Identify which cell holds the provided text, then report its [X, Y] central coordinate. 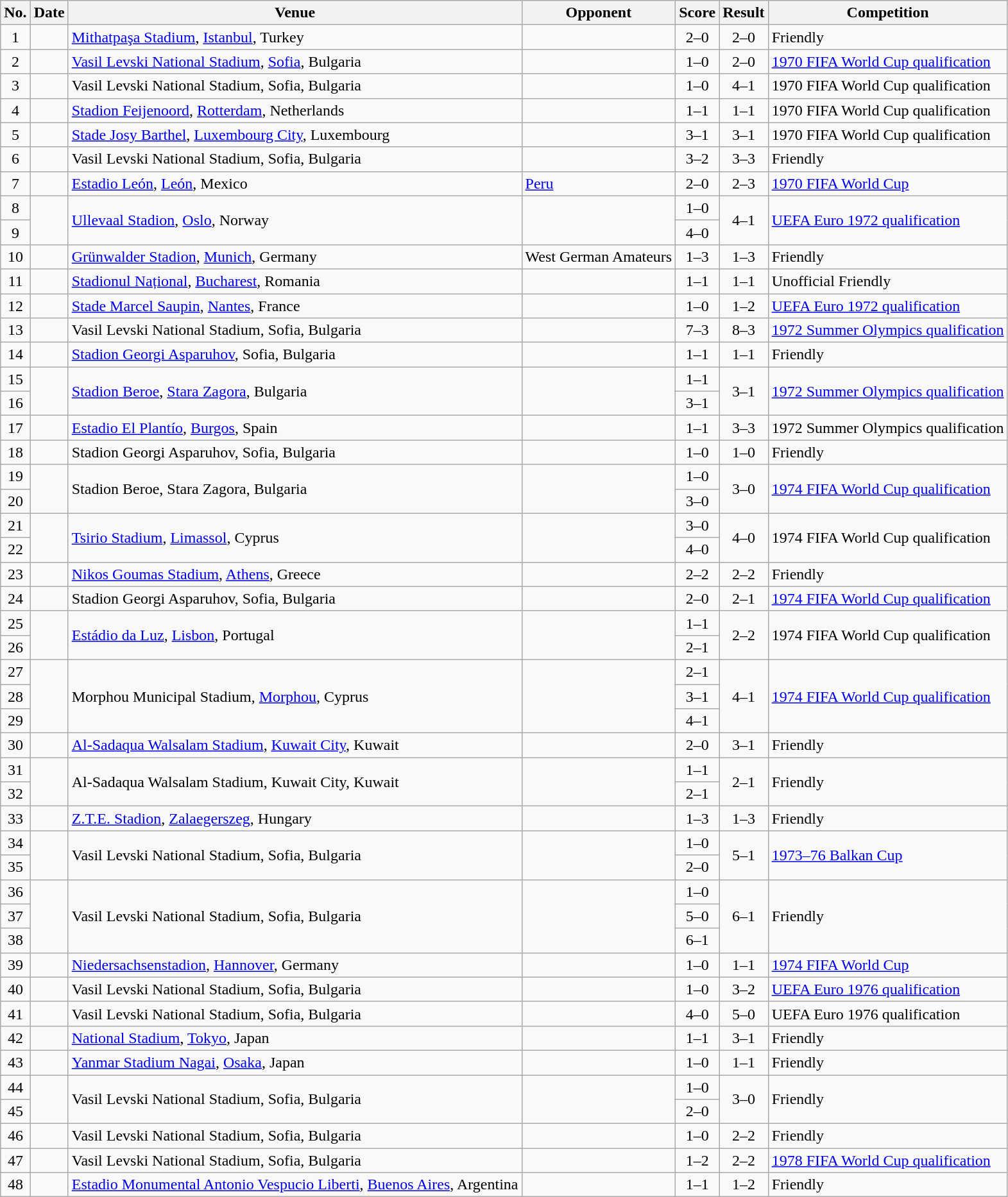
33 [15, 819]
5 [15, 135]
10 [15, 257]
Estádio da Luz, Lisbon, Portugal [295, 635]
4 [15, 110]
42 [15, 1038]
14 [15, 355]
27 [15, 672]
11 [15, 281]
13 [15, 330]
2 [15, 62]
1974 FIFA World Cup [888, 965]
32 [15, 794]
2–3 [744, 183]
5–1 [744, 855]
21 [15, 525]
35 [15, 867]
18 [15, 452]
1973–76 Balkan Cup [888, 855]
Date [49, 13]
38 [15, 940]
45 [15, 1112]
25 [15, 623]
39 [15, 965]
34 [15, 843]
Estadio Monumental Antonio Vespucio Liberti, Buenos Aires, Argentina [295, 1185]
Grünwalder Stadion, Munich, Germany [295, 257]
Morphou Municipal Stadium, Morphou, Cyprus [295, 696]
Stadionul Național, Bucharest, Romania [295, 281]
Estadio León, León, Mexico [295, 183]
7 [15, 183]
Nikos Goumas Stadium, Athens, Greece [295, 574]
1978 FIFA World Cup qualification [888, 1160]
37 [15, 916]
28 [15, 696]
22 [15, 550]
41 [15, 1014]
36 [15, 892]
Mithatpaşa Stadium, Istanbul, Turkey [295, 37]
8–3 [744, 330]
Stadion Feijenoord, Rotterdam, Netherlands [295, 110]
1 [15, 37]
8 [15, 208]
29 [15, 721]
40 [15, 989]
48 [15, 1185]
44 [15, 1087]
26 [15, 647]
Unofficial Friendly [888, 281]
17 [15, 428]
30 [15, 745]
Venue [295, 13]
7–3 [697, 330]
19 [15, 477]
Result [744, 13]
Estadio El Plantío, Burgos, Spain [295, 428]
12 [15, 306]
Peru [599, 183]
16 [15, 403]
31 [15, 770]
Ullevaal Stadion, Oslo, Norway [295, 220]
Score [697, 13]
West German Amateurs [599, 257]
23 [15, 574]
Tsirio Stadium, Limassol, Cyprus [295, 538]
Z.T.E. Stadion, Zalaegerszeg, Hungary [295, 819]
24 [15, 598]
46 [15, 1136]
Yanmar Stadium Nagai, Osaka, Japan [295, 1062]
National Stadium, Tokyo, Japan [295, 1038]
Stade Marcel Saupin, Nantes, France [295, 306]
Niedersachsenstadion, Hannover, Germany [295, 965]
15 [15, 379]
20 [15, 501]
3 [15, 86]
6 [15, 159]
9 [15, 232]
Opponent [599, 13]
No. [15, 13]
Competition [888, 13]
43 [15, 1062]
47 [15, 1160]
Stade Josy Barthel, Luxembourg City, Luxembourg [295, 135]
1970 FIFA World Cup [888, 183]
